Return the (X, Y) coordinate for the center point of the cell that contains the specified text.  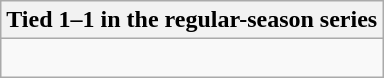
Tied 1–1 in the regular-season series (192, 20)
